Scan for the cell matching the given text and deliver its [x, y] coordinate at center. 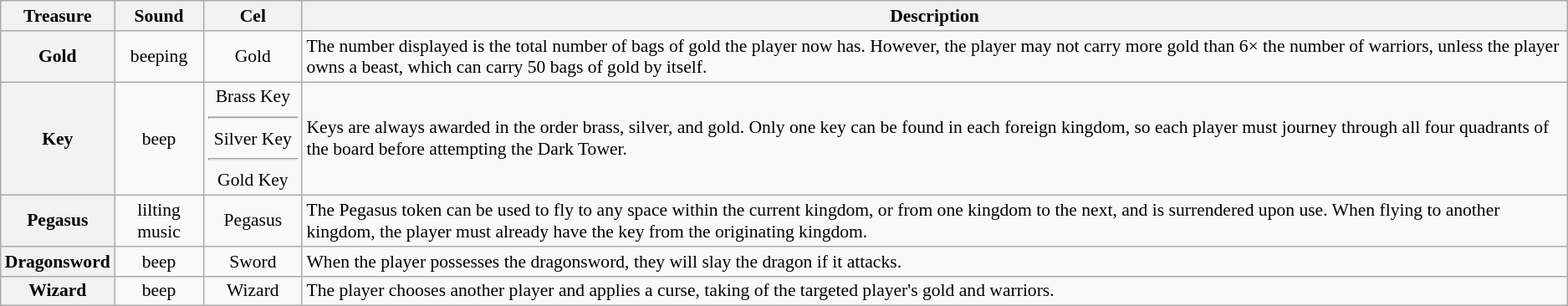
Description [934, 16]
Sword [253, 262]
beeping [159, 57]
Dragonsword [58, 262]
Key [58, 139]
lilting music [159, 221]
Treasure [58, 16]
Brass KeySilver KeyGold Key [253, 139]
When the player possesses the dragonsword, they will slay the dragon if it attacks. [934, 262]
Sound [159, 16]
Cel [253, 16]
The player chooses another player and applies a curse, taking of the targeted player's gold and warriors. [934, 291]
